Output the [X, Y] coordinate of the center of the cell containing the given text.  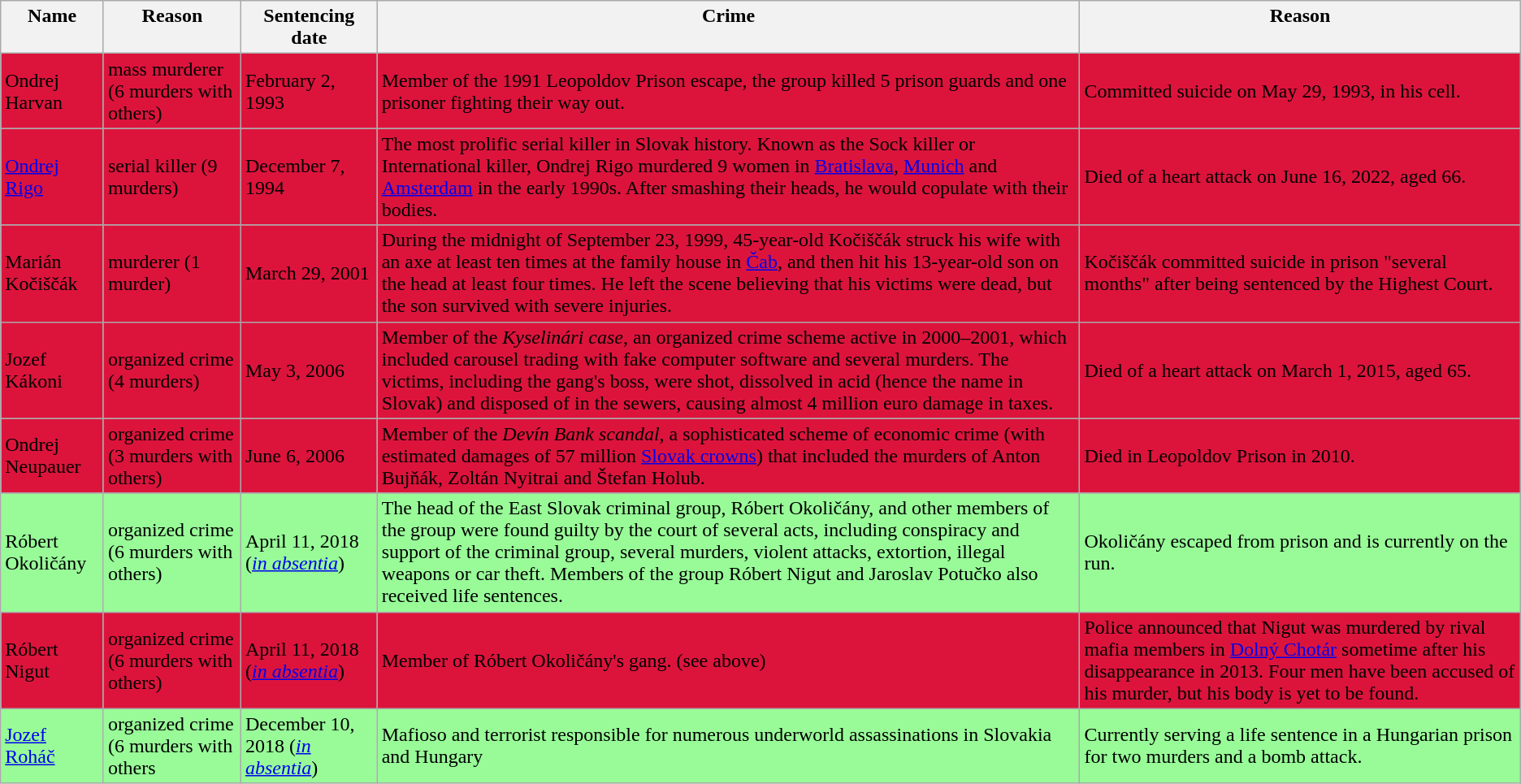
Ondrej Rigo [52, 177]
Okoličány escaped from prison and is currently on the run. [1300, 552]
Ondrej Neupauer [52, 456]
May 3, 2006 [309, 370]
Marián Kočiščák [52, 273]
serial killer (9 murders) [172, 177]
December 10, 2018 (in absentia) [309, 746]
Jozef Roháč [52, 746]
December 7, 1994 [309, 177]
Róbert Okoličány [52, 552]
Jozef Kákoni [52, 370]
Ondrej Harvan [52, 91]
Kočiščák committed suicide in prison "several months" after being sentenced by the Highest Court. [1300, 273]
Committed suicide on May 29, 1993, in his cell. [1300, 91]
Member of Róbert Okoličány's gang. (see above) [728, 660]
Died of a heart attack on June 16, 2022, aged 66. [1300, 177]
Died in Leopoldov Prison in 2010. [1300, 456]
Member of the 1991 Leopoldov Prison escape, the group killed 5 prison guards and one prisoner fighting their way out. [728, 91]
Currently serving a life sentence in a Hungarian prison for two murders and a bomb attack. [1300, 746]
organized crime (3 murders with others) [172, 456]
Crime [728, 28]
Died of a heart attack on March 1, 2015, aged 65. [1300, 370]
Mafioso and terrorist responsible for numerous underworld assassinations in Slovakia and Hungary [728, 746]
Sentencing date [309, 28]
March 29, 2001 [309, 273]
June 6, 2006 [309, 456]
Róbert Nigut [52, 660]
Name [52, 28]
organized crime (4 murders) [172, 370]
murderer (1 murder) [172, 273]
February 2, 1993 [309, 91]
organized crime (6 murders with others [172, 746]
mass murderer (6 murders with others) [172, 91]
